Search for the cell housing the specified text and yield its (x, y) center coordinate. 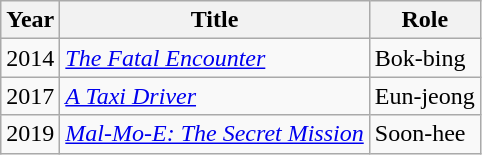
Mal-Mo-E: The Secret Mission (214, 134)
2017 (30, 96)
Year (30, 20)
2019 (30, 134)
Eun-jeong (424, 96)
2014 (30, 58)
Role (424, 20)
A Taxi Driver (214, 96)
The Fatal Encounter (214, 58)
Bok-bing (424, 58)
Title (214, 20)
Soon-hee (424, 134)
